Return [X, Y] of the center of cell containing provided text 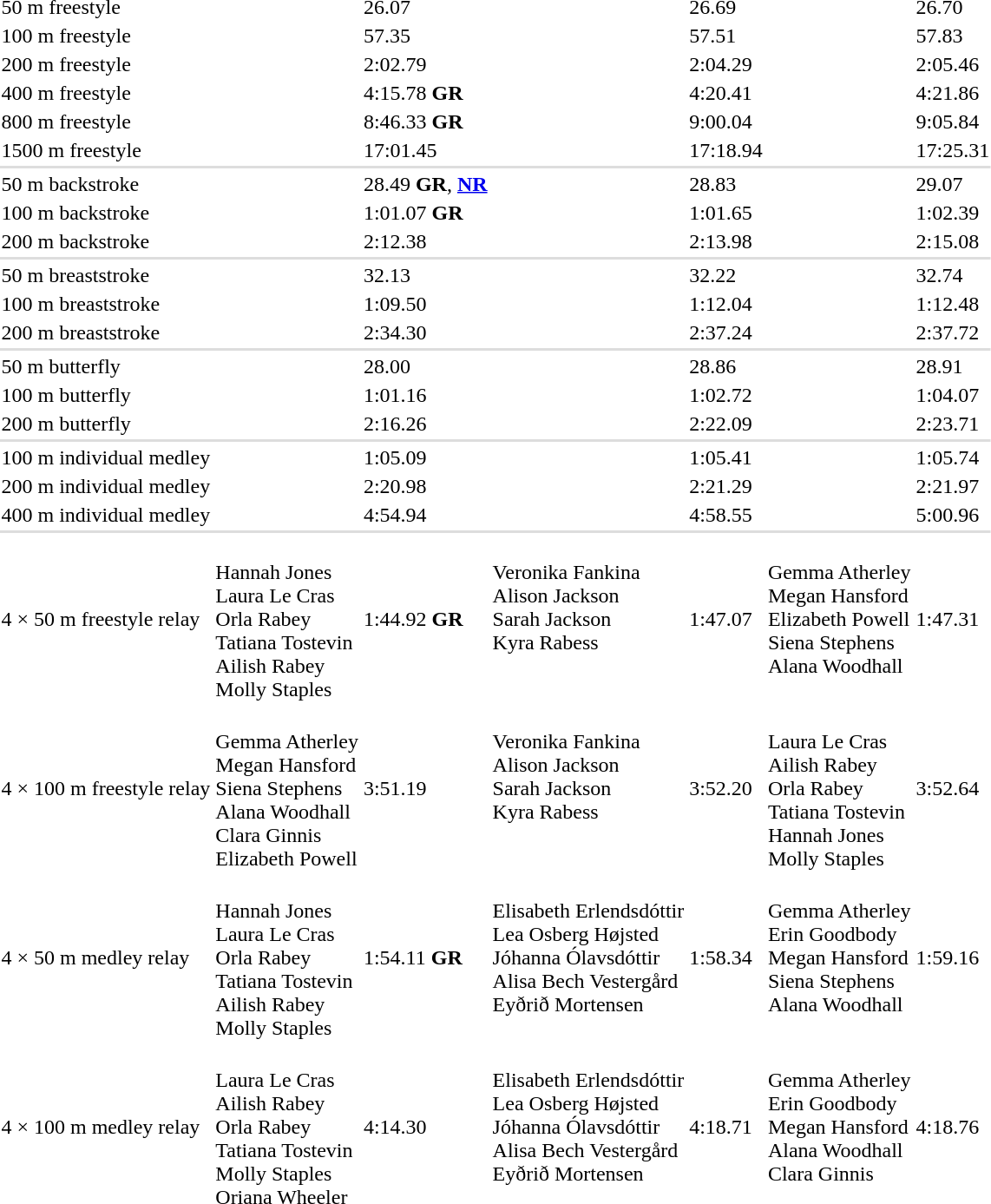
3:52.64 [953, 788]
2:15.08 [953, 241]
3:51.19 [425, 788]
200 m individual medley [106, 486]
1:02.72 [726, 395]
2:12.38 [425, 241]
1:59.16 [953, 957]
57.51 [726, 36]
28.00 [425, 366]
1:54.11 GR [425, 957]
1:47.31 [953, 619]
57.83 [953, 36]
2:23.71 [953, 424]
2:34.30 [425, 332]
Gemma Atherley Megan Hansford Elizabeth Powell Siena StephensAlana Woodhall [839, 619]
200 m backstroke [106, 241]
50 m breaststroke [106, 275]
50 m butterfly [106, 366]
2:02.79 [425, 64]
4:15.78 GR [425, 93]
4 × 50 m freestyle relay [106, 619]
3:52.20 [726, 788]
9:05.84 [953, 122]
32.22 [726, 275]
2:05.46 [953, 64]
4:20.41 [726, 93]
4 × 50 m medley relay [106, 957]
100 m breaststroke [106, 304]
2:16.26 [425, 424]
100 m freestyle [106, 36]
17:01.45 [425, 150]
32.13 [425, 275]
4 × 100 m freestyle relay [106, 788]
1:58.34 [726, 957]
1:01.16 [425, 395]
1:05.09 [425, 457]
Gemma AtherleyErin GoodbodyMegan HansfordSiena StephensAlana Woodhall [839, 957]
2:20.98 [425, 486]
200 m breaststroke [106, 332]
1:05.41 [726, 457]
32.74 [953, 275]
2:04.29 [726, 64]
Gemma Atherley Megan HansfordSiena StephensAlana WoodhallClara Ginnis Elizabeth Powell [287, 788]
1:44.92 GR [425, 619]
9:00.04 [726, 122]
1:47.07 [726, 619]
2:21.29 [726, 486]
4:58.55 [726, 515]
17:18.94 [726, 150]
2:37.72 [953, 332]
2:22.09 [726, 424]
800 m freestyle [106, 122]
1500 m freestyle [106, 150]
400 m individual medley [106, 515]
28.83 [726, 184]
2:21.97 [953, 486]
Laura Le CrasAilish Rabey Orla Rabey Tatiana TostevinHannah Jones Molly Staples [839, 788]
2:37.24 [726, 332]
Elisabeth ErlendsdóttirLea Osberg HøjstedJóhanna ÓlavsdóttirAlisa Bech VestergårdEyðrið Mortensen [588, 957]
1:01.65 [726, 213]
200 m butterfly [106, 424]
Hannah JonesLaura Le CrasOrla RabeyTatiana TostevinAilish Rabey Molly Staples [287, 957]
400 m freestyle [106, 93]
50 m backstroke [106, 184]
1:01.07 GR [425, 213]
1:12.48 [953, 304]
200 m freestyle [106, 64]
4:21.86 [953, 93]
100 m butterfly [106, 395]
100 m backstroke [106, 213]
2:13.98 [726, 241]
Hannah Jones Laura Le Cras Orla Rabey Tatiana TostevinAilish Rabey Molly Staples [287, 619]
17:25.31 [953, 150]
28.86 [726, 366]
1:05.74 [953, 457]
1:09.50 [425, 304]
4:54.94 [425, 515]
28.49 GR, NR [425, 184]
100 m individual medley [106, 457]
28.91 [953, 366]
1:04.07 [953, 395]
57.35 [425, 36]
1:02.39 [953, 213]
8:46.33 GR [425, 122]
5:00.96 [953, 515]
1:12.04 [726, 304]
29.07 [953, 184]
